Locate the cell with the specified text and output its (X, Y) center coordinate. 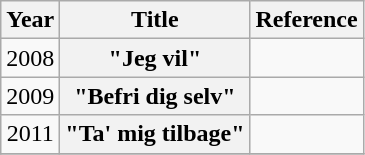
"Befri dig selv" (155, 96)
Title (155, 20)
"Jeg vil" (155, 58)
2011 (30, 134)
Year (30, 20)
2008 (30, 58)
Reference (306, 20)
2009 (30, 96)
"Ta' mig tilbage" (155, 134)
